Identify which cell holds the provided text, then report its [x, y] central coordinate. 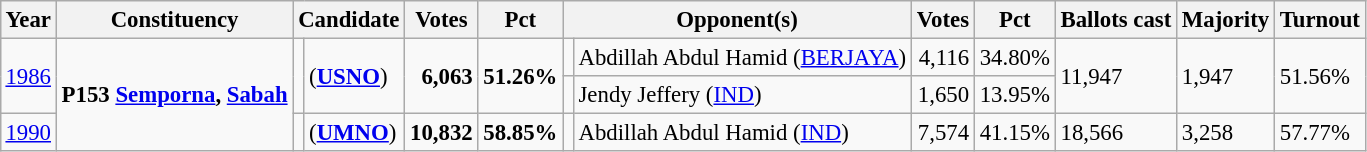
Turnout [1320, 20]
58.85% [520, 133]
P153 Semporna, Sabah [174, 94]
57.77% [1320, 133]
(UMNO) [354, 133]
Year [28, 20]
Abdillah Abdul Hamid (IND) [742, 133]
Jendy Jeffery (IND) [742, 95]
Constituency [174, 20]
Majority [1226, 20]
41.15% [1014, 133]
51.56% [1320, 76]
1,650 [942, 95]
18,566 [1116, 133]
6,063 [442, 76]
Opponent(s) [738, 20]
1,947 [1226, 76]
(USNO) [354, 76]
1990 [28, 133]
13.95% [1014, 95]
4,116 [942, 57]
11,947 [1116, 76]
1986 [28, 76]
Ballots cast [1116, 20]
7,574 [942, 133]
Candidate [349, 20]
34.80% [1014, 57]
Abdillah Abdul Hamid (BERJAYA) [742, 57]
51.26% [520, 76]
10,832 [442, 133]
3,258 [1226, 133]
